Search for the cell housing the specified text and yield its [x, y] center coordinate. 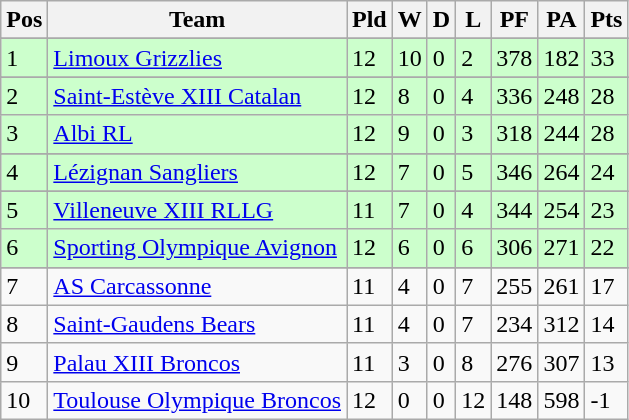
PF [514, 20]
23 [606, 210]
244 [562, 134]
33 [606, 58]
346 [514, 172]
312 [562, 324]
255 [514, 286]
Pos [24, 20]
598 [562, 400]
318 [514, 134]
Pts [606, 20]
Team [198, 20]
Villeneuve XIII RLLG [198, 210]
Toulouse Olympique Broncos [198, 400]
D [441, 20]
Sporting Olympique Avignon [198, 248]
234 [514, 324]
13 [606, 362]
Saint-Estève XIII Catalan [198, 96]
344 [514, 210]
17 [606, 286]
PA [562, 20]
248 [562, 96]
276 [514, 362]
1 [24, 58]
378 [514, 58]
148 [514, 400]
254 [562, 210]
AS Carcassonne [198, 286]
Pld [369, 20]
Lézignan Sangliers [198, 172]
Palau XIII Broncos [198, 362]
264 [562, 172]
-1 [606, 400]
336 [514, 96]
261 [562, 286]
W [410, 20]
L [474, 20]
182 [562, 58]
22 [606, 248]
14 [606, 324]
306 [514, 248]
Limoux Grizzlies [198, 58]
Saint-Gaudens Bears [198, 324]
271 [562, 248]
Albi RL [198, 134]
307 [562, 362]
24 [606, 172]
